For the text-containing cell, return its midpoint in (X, Y) coordinate format. 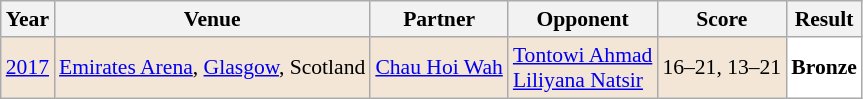
Chau Hoi Wah (439, 68)
2017 (28, 68)
Tontowi Ahmad Liliyana Natsir (583, 68)
Score (722, 19)
Result (824, 19)
16–21, 13–21 (722, 68)
Bronze (824, 68)
Partner (439, 19)
Year (28, 19)
Venue (212, 19)
Opponent (583, 19)
Emirates Arena, Glasgow, Scotland (212, 68)
